Locate the cell with the specified text and output its (x, y) center coordinate. 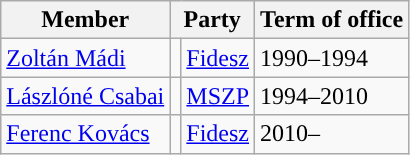
2010– (332, 134)
Zoltán Mádi (86, 58)
Term of office (332, 20)
1990–1994 (332, 58)
Lászlóné Csabai (86, 96)
Member (86, 20)
Ferenc Kovács (86, 134)
MSZP (218, 96)
1994–2010 (332, 96)
Party (212, 20)
